Return (X, Y) of the center of cell containing provided text 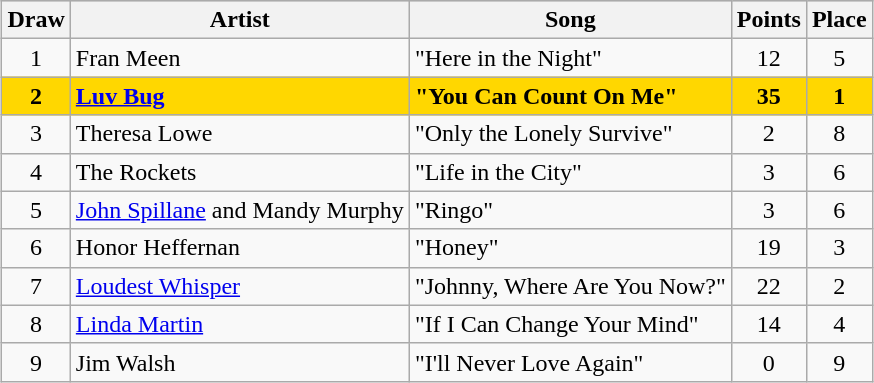
Linda Martin (240, 324)
"I'll Never Love Again" (570, 362)
Draw (36, 20)
"You Can Count On Me" (570, 96)
14 (768, 324)
Loudest Whisper (240, 286)
Jim Walsh (240, 362)
Fran Meen (240, 58)
35 (768, 96)
12 (768, 58)
"If I Can Change Your Mind" (570, 324)
0 (768, 362)
Artist (240, 20)
Theresa Lowe (240, 134)
"Ringo" (570, 210)
19 (768, 248)
The Rockets (240, 172)
Points (768, 20)
John Spillane and Mandy Murphy (240, 210)
"Johnny, Where Are You Now?" (570, 286)
Luv Bug (240, 96)
Place (839, 20)
"Life in the City" (570, 172)
"Honey" (570, 248)
7 (36, 286)
"Only the Lonely Survive" (570, 134)
22 (768, 286)
Honor Heffernan (240, 248)
Song (570, 20)
"Here in the Night" (570, 58)
